Capture the cell that displays the provided text and extract its (x, y) central coordinate. 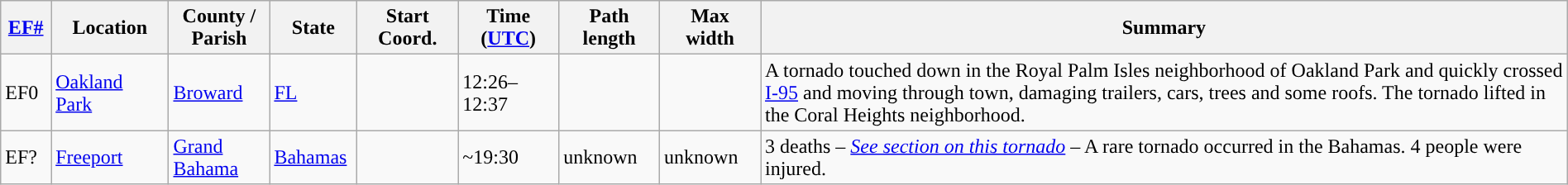
FL (313, 92)
Grand Bahama (219, 157)
~19:30 (509, 157)
State (313, 28)
Summary (1164, 28)
Oakland Park (110, 92)
Bahamas (313, 157)
Time (UTC) (509, 28)
Path length (610, 28)
EF# (26, 28)
Broward (219, 92)
Start Coord. (408, 28)
3 deaths – See section on this tornado – A rare tornado occurred in the Bahamas. 4 people were injured. (1164, 157)
12:26–12:37 (509, 92)
Location (110, 28)
County / Parish (219, 28)
Max width (710, 28)
EF? (26, 157)
EF0 (26, 92)
Freeport (110, 157)
